Find where the given text appears and provide that cell's center as [x, y] coordinate. 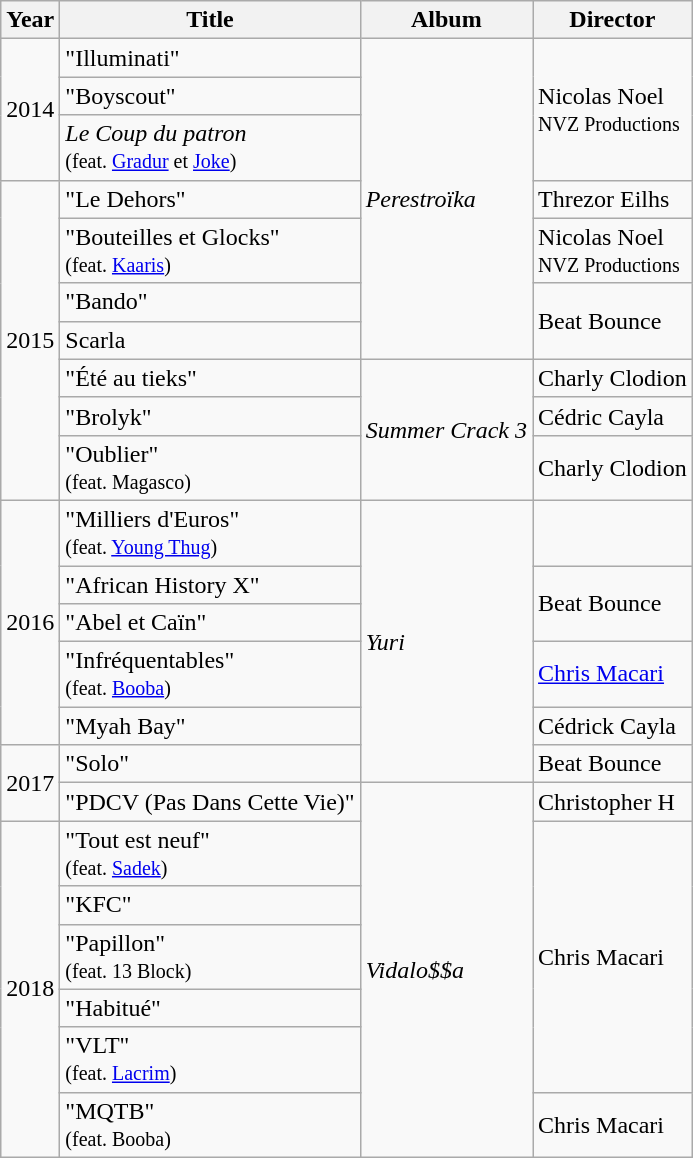
Vidalo$$a [446, 970]
2015 [30, 340]
Director [613, 20]
"Habitué" [210, 1008]
Le Coup du patron (feat. Gradur et Joke) [210, 148]
"Tout est neuf" (feat. Sadek) [210, 854]
"Le Dehors" [210, 199]
"Bouteilles et Glocks" (feat. Kaaris) [210, 250]
"Solo" [210, 764]
"Boyscout" [210, 96]
Summer Crack 3 [446, 430]
"Milliers d'Euros" (feat. Young Thug) [210, 532]
Threzor Eilhs [613, 199]
Year [30, 20]
Perestroïka [446, 199]
Cédric Cayla [613, 416]
"VLT" (feat. Lacrim) [210, 1060]
2018 [30, 989]
"Oublier" (feat. Magasco) [210, 468]
"MQTB" (feat. Booba) [210, 1124]
Nicolas NoelNVZ Productions [613, 250]
2016 [30, 622]
"PDCV (Pas Dans Cette Vie)" [210, 802]
2014 [30, 110]
Cédrick Cayla [613, 726]
"Illuminati" [210, 58]
"Bando" [210, 302]
"Abel et Caïn" [210, 623]
Christopher H [613, 802]
"Été au tieks" [210, 378]
Nicolas Noel NVZ Productions [613, 110]
"Myah Bay" [210, 726]
"Brolyk" [210, 416]
"Infréquentables" (feat. Booba) [210, 674]
"KFC" [210, 905]
Yuri [446, 641]
Album [446, 20]
2017 [30, 783]
"Papillon" (feat. 13 Block) [210, 956]
Scarla [210, 340]
"African History X" [210, 585]
Title [210, 20]
